Output the [X, Y] coordinate of the center of the cell containing the given text.  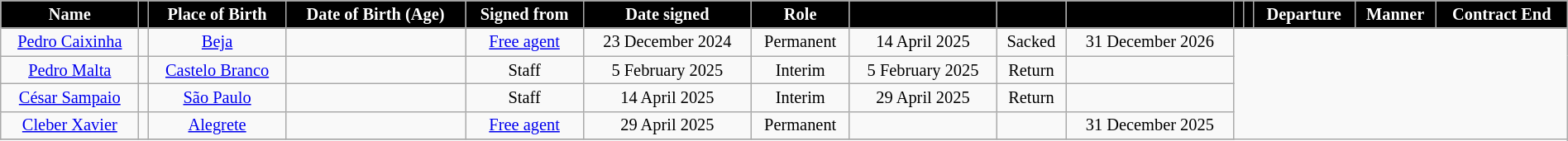
César Sampaio [69, 97]
Beja [218, 42]
Departure [1303, 14]
Cleber Xavier [69, 125]
Date of Birth (Age) [375, 14]
Signed from [524, 14]
Manner [1395, 14]
São Paulo [218, 97]
31 December 2025 [1150, 125]
31 December 2026 [1150, 42]
Contract End [1502, 14]
Alegrete [218, 125]
23 December 2024 [668, 42]
Name [69, 14]
Pedro Malta [69, 70]
Role [801, 14]
Sacked [1031, 42]
Castelo Branco [218, 70]
Date signed [668, 14]
Place of Birth [218, 14]
Pedro Caixinha [69, 42]
